Pinpoint the cell where the given text exists, returning its [x, y] midpoint coordinate. 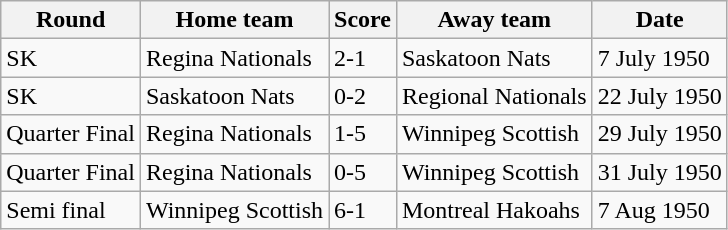
0-2 [363, 96]
7 Aug 1950 [660, 210]
0-5 [363, 172]
2-1 [363, 58]
Away team [494, 20]
Date [660, 20]
6-1 [363, 210]
Semi final [71, 210]
Home team [234, 20]
7 July 1950 [660, 58]
Montreal Hakoahs [494, 210]
Regional Nationals [494, 96]
22 July 1950 [660, 96]
Score [363, 20]
1-5 [363, 134]
31 July 1950 [660, 172]
Round [71, 20]
29 July 1950 [660, 134]
